Provide the (X, Y) coordinate of the cell's center where the given text is located.  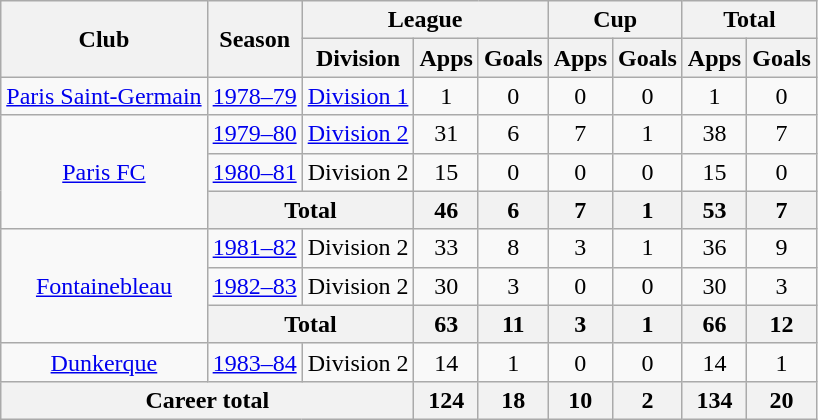
63 (446, 324)
Fontainebleau (104, 286)
1978–79 (254, 96)
1982–83 (254, 286)
8 (513, 248)
Club (104, 39)
1983–84 (254, 362)
Dunkerque (104, 362)
Career total (208, 400)
Paris Saint-Germain (104, 96)
Division 1 (358, 96)
Division (358, 58)
12 (782, 324)
2 (648, 400)
9 (782, 248)
18 (513, 400)
1981–82 (254, 248)
1979–80 (254, 134)
1980–81 (254, 172)
38 (714, 134)
Paris FC (104, 172)
134 (714, 400)
10 (580, 400)
Season (254, 39)
Cup (615, 20)
36 (714, 248)
124 (446, 400)
31 (446, 134)
20 (782, 400)
11 (513, 324)
66 (714, 324)
League (425, 20)
33 (446, 248)
53 (714, 210)
46 (446, 210)
